Determine the [X, Y] coordinate at the center of the cell enclosing the given text.  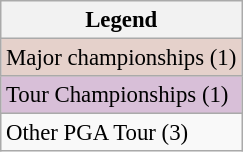
Other PGA Tour (3) [122, 133]
Tour Championships (1) [122, 95]
Major championships (1) [122, 58]
Legend [122, 20]
